Identify which cell holds the provided text, then report its [x, y] central coordinate. 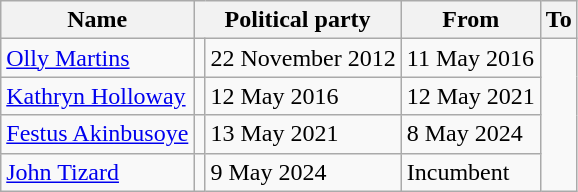
Name [98, 20]
12 May 2016 [303, 96]
13 May 2021 [303, 134]
Political party [298, 20]
8 May 2024 [470, 134]
12 May 2021 [470, 96]
John Tizard [98, 172]
9 May 2024 [303, 172]
Kathryn Holloway [98, 96]
11 May 2016 [470, 58]
22 November 2012 [303, 58]
Olly Martins [98, 58]
Festus Akinbusoye [98, 134]
To [558, 20]
Incumbent [470, 172]
From [470, 20]
